Capture the cell that displays the provided text and extract its [x, y] central coordinate. 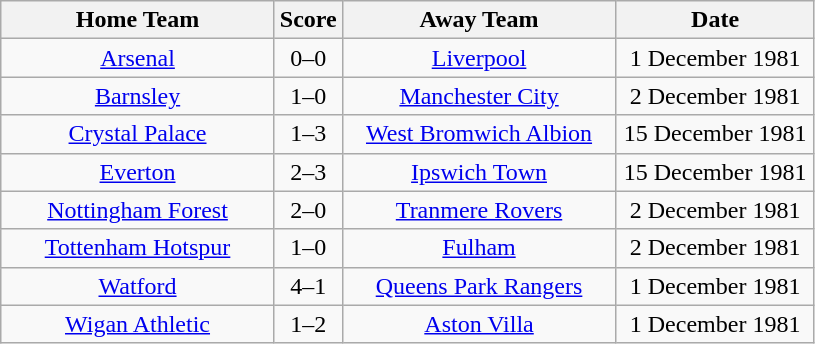
Arsenal [138, 58]
4–1 [308, 286]
Queens Park Rangers [479, 286]
Away Team [479, 20]
1–2 [308, 324]
Fulham [479, 248]
2–3 [308, 172]
Nottingham Forest [138, 210]
2–0 [308, 210]
Score [308, 20]
0–0 [308, 58]
1–3 [308, 134]
Everton [138, 172]
Home Team [138, 20]
Aston Villa [479, 324]
Manchester City [479, 96]
Crystal Palace [138, 134]
Tottenham Hotspur [138, 248]
Watford [138, 286]
West Bromwich Albion [479, 134]
Wigan Athletic [138, 324]
Barnsley [138, 96]
Tranmere Rovers [479, 210]
Date [716, 20]
Liverpool [479, 58]
Ipswich Town [479, 172]
